Find where the given text appears and provide that cell's center as (x, y) coordinate. 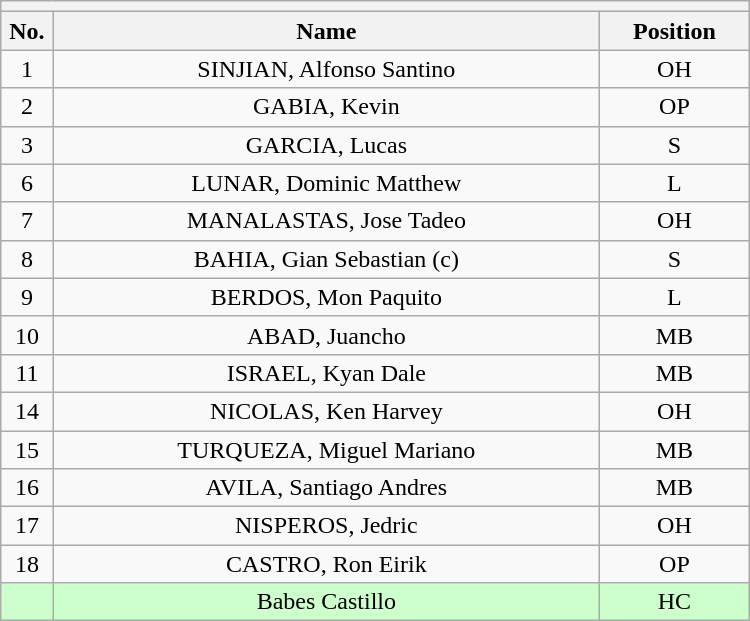
10 (27, 335)
GABIA, Kevin (326, 107)
Name (326, 31)
GARCIA, Lucas (326, 145)
MANALASTAS, Jose Tadeo (326, 221)
AVILA, Santiago Andres (326, 488)
18 (27, 564)
No. (27, 31)
9 (27, 297)
2 (27, 107)
LUNAR, Dominic Matthew (326, 183)
7 (27, 221)
17 (27, 526)
ABAD, Juancho (326, 335)
CASTRO, Ron Eirik (326, 564)
BERDOS, Mon Paquito (326, 297)
SINJIAN, Alfonso Santino (326, 69)
15 (27, 449)
ISRAEL, Kyan Dale (326, 373)
14 (27, 411)
1 (27, 69)
NICOLAS, Ken Harvey (326, 411)
HC (675, 602)
TURQUEZA, Miguel Mariano (326, 449)
BAHIA, Gian Sebastian (c) (326, 259)
Babes Castillo (326, 602)
3 (27, 145)
Position (675, 31)
NISPEROS, Jedric (326, 526)
16 (27, 488)
6 (27, 183)
11 (27, 373)
8 (27, 259)
